From the cell containing the given text, extract its center point as [X, Y] coordinate. 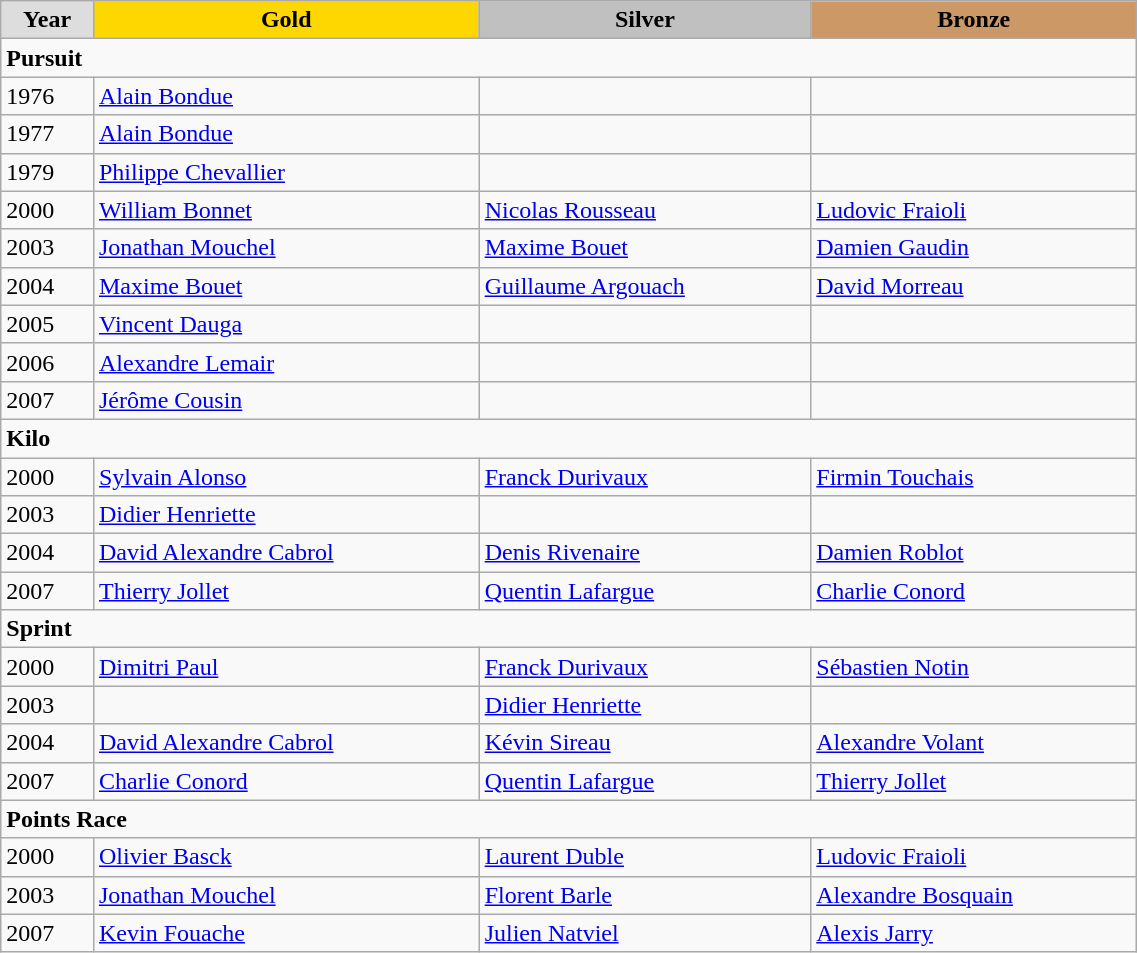
Alexandre Lemair [286, 362]
Bronze [974, 20]
Silver [645, 20]
Vincent Dauga [286, 324]
Jérôme Cousin [286, 400]
William Bonnet [286, 210]
Alexis Jarry [974, 933]
Florent Barle [645, 895]
Nicolas Rousseau [645, 210]
Gold [286, 20]
2006 [48, 362]
Olivier Basck [286, 857]
Philippe Chevallier [286, 172]
David Morreau [974, 286]
Sprint [569, 629]
Year [48, 20]
Julien Natviel [645, 933]
Dimitri Paul [286, 667]
Alexandre Volant [974, 743]
Damien Gaudin [974, 248]
Pursuit [569, 58]
2005 [48, 324]
Kevin Fouache [286, 933]
Guillaume Argouach [645, 286]
1977 [48, 134]
Laurent Duble [645, 857]
Sébastien Notin [974, 667]
Firmin Touchais [974, 477]
Sylvain Alonso [286, 477]
Points Race [569, 819]
Kévin Sireau [645, 743]
Damien Roblot [974, 553]
1976 [48, 96]
1979 [48, 172]
Alexandre Bosquain [974, 895]
Denis Rivenaire [645, 553]
Kilo [569, 438]
